Locate the cell with the specified text and output its [x, y] center coordinate. 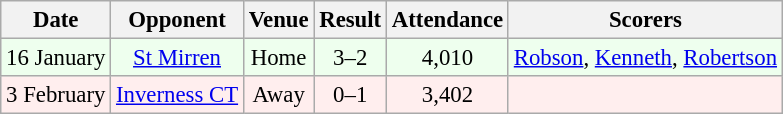
4,010 [448, 58]
16 January [56, 58]
Date [56, 20]
Inverness CT [178, 95]
Venue [278, 20]
Robson, Kenneth, Robertson [645, 58]
Result [350, 20]
3 February [56, 95]
3,402 [448, 95]
St Mirren [178, 58]
Home [278, 58]
0–1 [350, 95]
Away [278, 95]
Opponent [178, 20]
Scorers [645, 20]
Attendance [448, 20]
3–2 [350, 58]
